Determine the [X, Y] coordinate at the center of the cell enclosing the given text.  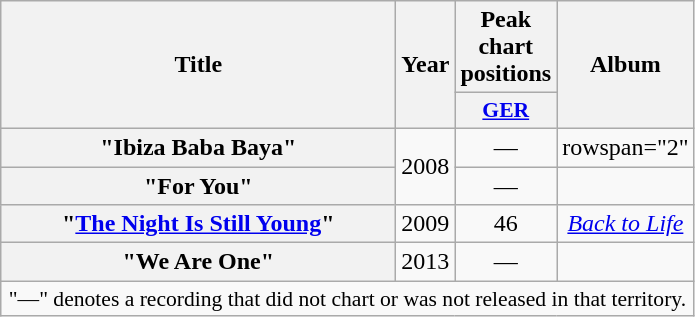
"Ibiza Baba Baya" [198, 147]
Album [626, 65]
2013 [426, 262]
"We Are One" [198, 262]
46 [506, 224]
rowspan="2" [626, 147]
"For You" [198, 185]
Year [426, 65]
GER [506, 111]
Title [198, 65]
"—" denotes a recording that did not chart or was not released in that territory. [348, 299]
2008 [426, 166]
2009 [426, 224]
Peak chart positions [506, 47]
"The Night Is Still Young" [198, 224]
Back to Life [626, 224]
